Find where the given text appears and provide that cell's center as (x, y) coordinate. 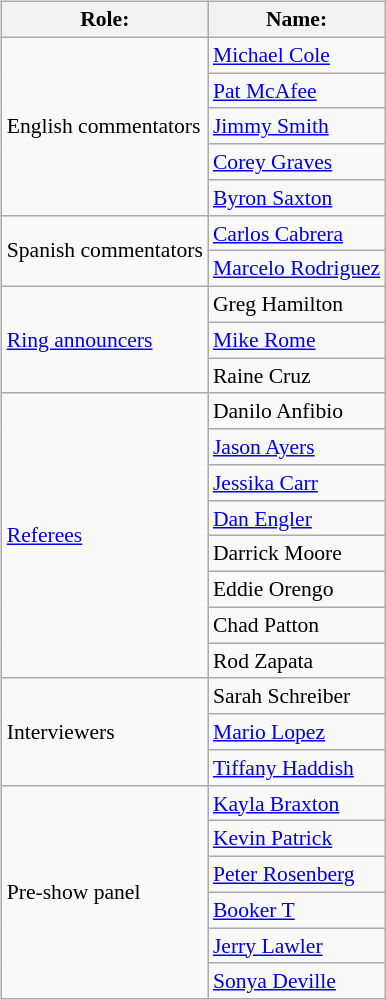
Michael Cole (296, 55)
Jason Ayers (296, 447)
Tiffany Haddish (296, 768)
Byron Saxton (296, 198)
Role: (105, 20)
Pat McAfee (296, 91)
Corey Graves (296, 162)
Eddie Orengo (296, 590)
Raine Cruz (296, 376)
Darrick Moore (296, 554)
Jessika Carr (296, 483)
Carlos Cabrera (296, 233)
Peter Rosenberg (296, 875)
Name: (296, 20)
Chad Patton (296, 625)
Mike Rome (296, 340)
Interviewers (105, 732)
Greg Hamilton (296, 305)
Danilo Anfibio (296, 411)
Kayla Braxton (296, 803)
Ring announcers (105, 340)
Jimmy Smith (296, 126)
Marcelo Rodriguez (296, 269)
Rod Zapata (296, 661)
English commentators (105, 126)
Sonya Deville (296, 981)
Referees (105, 536)
Sarah Schreiber (296, 696)
Spanish commentators (105, 250)
Jerry Lawler (296, 946)
Booker T (296, 910)
Kevin Patrick (296, 839)
Pre-show panel (105, 892)
Mario Lopez (296, 732)
Dan Engler (296, 518)
